Determine the (X, Y) coordinate at the center of the cell enclosing the given text.  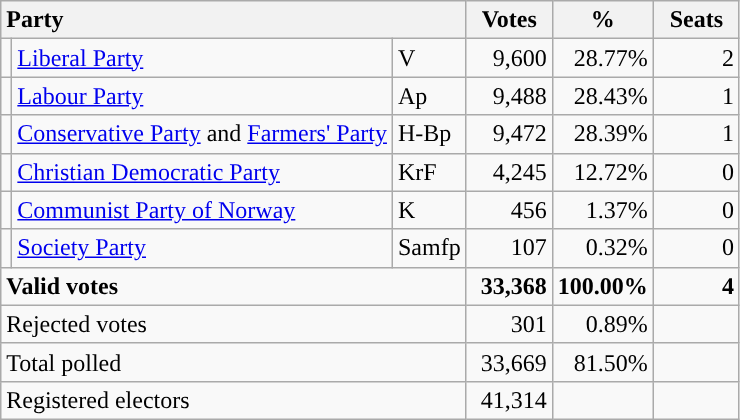
2 (696, 58)
0.89% (602, 324)
Labour Party (202, 96)
Seats (696, 20)
Valid votes (234, 286)
33,368 (509, 286)
28.43% (602, 96)
28.77% (602, 58)
9,488 (509, 96)
Ap (429, 96)
Samfp (429, 248)
Votes (509, 20)
12.72% (602, 172)
H-Bp (429, 134)
107 (509, 248)
456 (509, 210)
33,669 (509, 362)
0.32% (602, 248)
28.39% (602, 134)
Conservative Party and Farmers' Party (202, 134)
Registered electors (234, 400)
Rejected votes (234, 324)
% (602, 20)
1.37% (602, 210)
9,600 (509, 58)
Total polled (234, 362)
41,314 (509, 400)
Communist Party of Norway (202, 210)
K (429, 210)
100.00% (602, 286)
Liberal Party (202, 58)
V (429, 58)
4 (696, 286)
301 (509, 324)
Party (234, 20)
4,245 (509, 172)
81.50% (602, 362)
KrF (429, 172)
Society Party (202, 248)
9,472 (509, 134)
Christian Democratic Party (202, 172)
